Identify which cell holds the provided text, then report its [X, Y] central coordinate. 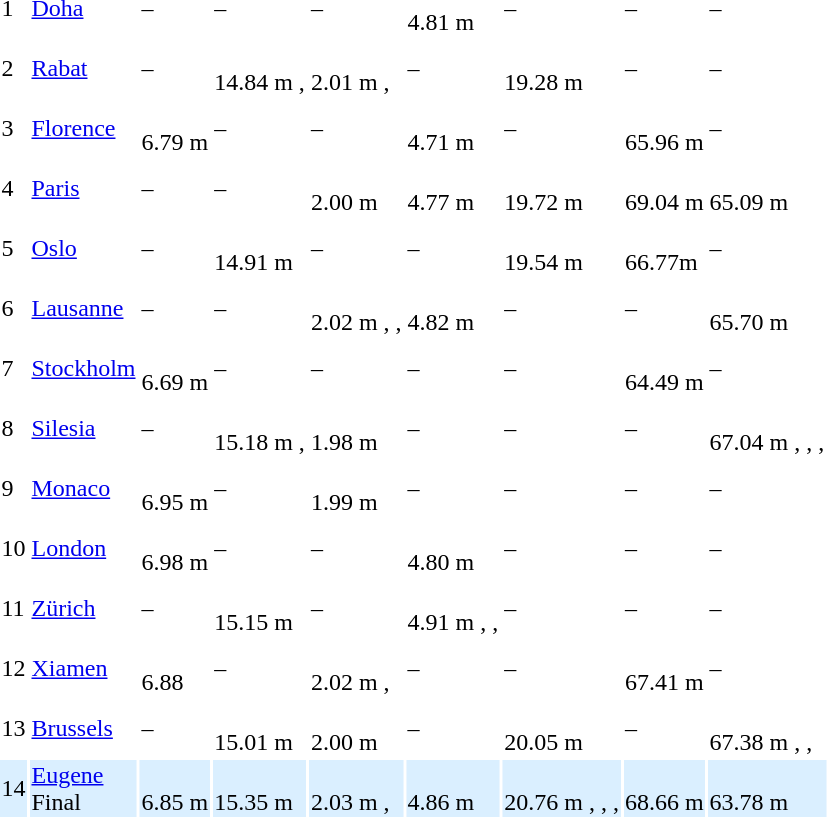
7 [14, 368]
2.02 m , [356, 668]
69.04 m [664, 188]
8 [14, 428]
Paris [84, 188]
6.79 m [175, 128]
6.98 m [175, 548]
4.77 m [453, 188]
65.96 m [664, 128]
Silesia [84, 428]
2.03 m , [356, 788]
2.02 m , , [356, 308]
1.98 m [356, 428]
1.99 m [356, 488]
65.09 m [767, 188]
12 [14, 668]
EugeneFinal [84, 788]
4.86 m [453, 788]
2.01 m , [356, 68]
Rabat [84, 68]
67.38 m , , [767, 728]
20.05 m [562, 728]
15.15 m [260, 608]
10 [14, 548]
13 [14, 728]
14.84 m , [260, 68]
Lausanne [84, 308]
19.28 m [562, 68]
Xiamen [84, 668]
6.88 [175, 668]
15.35 m [260, 788]
63.78 m [767, 788]
6.95 m [175, 488]
4 [14, 188]
4.80 m [453, 548]
Oslo [84, 248]
6.85 m [175, 788]
Florence [84, 128]
66.77m [664, 248]
3 [14, 128]
6.69 m [175, 368]
15.01 m [260, 728]
5 [14, 248]
64.49 m [664, 368]
Monaco [84, 488]
15.18 m , [260, 428]
65.70 m [767, 308]
Brussels [84, 728]
67.04 m , , , [767, 428]
2 [14, 68]
19.72 m [562, 188]
4.71 m [453, 128]
6 [14, 308]
19.54 m [562, 248]
4.91 m , , [453, 608]
14 [14, 788]
68.66 m [664, 788]
Zürich [84, 608]
14.91 m [260, 248]
4.82 m [453, 308]
Stockholm [84, 368]
20.76 m , , , [562, 788]
67.41 m [664, 668]
9 [14, 488]
London [84, 548]
11 [14, 608]
